Pinpoint the cell where the given text exists, returning its [x, y] midpoint coordinate. 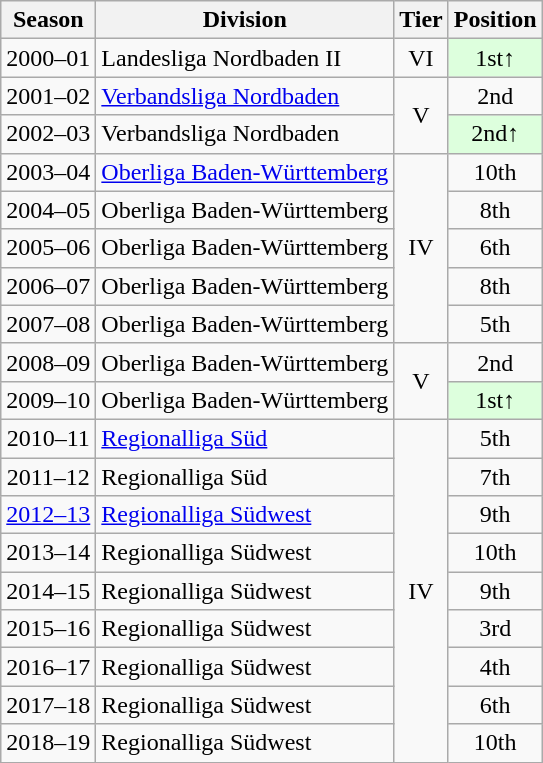
3rd [495, 629]
2010–11 [48, 438]
4th [495, 667]
2002–03 [48, 134]
2015–16 [48, 629]
Tier [422, 20]
2003–04 [48, 172]
Division [245, 20]
2014–15 [48, 591]
2011–12 [48, 477]
2006–07 [48, 286]
VI [422, 58]
2012–13 [48, 515]
2000–01 [48, 58]
2009–10 [48, 400]
2013–14 [48, 553]
7th [495, 477]
2017–18 [48, 705]
2016–17 [48, 667]
2005–06 [48, 248]
2008–09 [48, 362]
Season [48, 20]
2007–08 [48, 324]
2nd↑ [495, 134]
2004–05 [48, 210]
Position [495, 20]
2018–19 [48, 743]
Landesliga Nordbaden II [245, 58]
2001–02 [48, 96]
